Locate the cell with the specified text and output its (x, y) center coordinate. 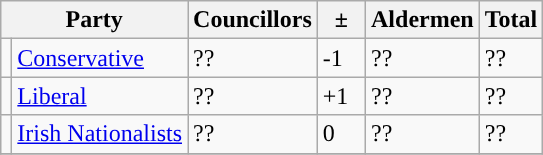
± (341, 20)
Aldermen (423, 20)
+1 (341, 96)
Total (511, 20)
-1 (341, 58)
Councillors (253, 20)
Conservative (100, 58)
0 (341, 134)
Liberal (100, 96)
Party (94, 20)
Irish Nationalists (100, 134)
